Capture the cell that displays the provided text and extract its [X, Y] central coordinate. 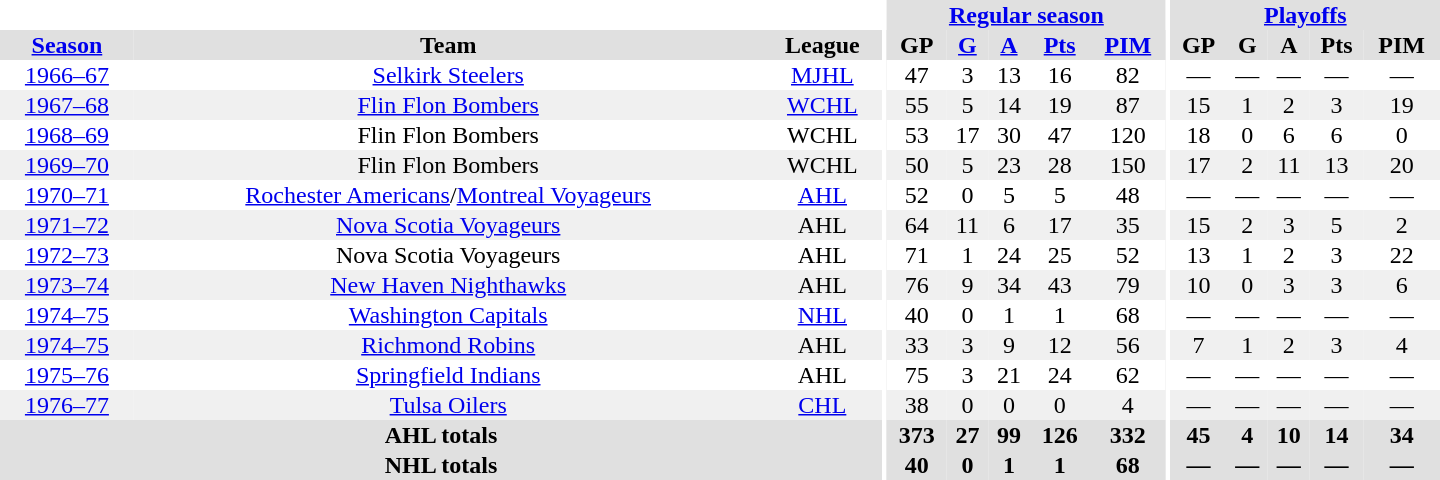
82 [1128, 75]
Team [448, 45]
30 [1009, 135]
79 [1128, 285]
45 [1199, 435]
28 [1060, 165]
1970–71 [67, 195]
1968–69 [67, 135]
56 [1128, 345]
87 [1128, 105]
21 [1009, 375]
64 [917, 225]
126 [1060, 435]
Selkirk Steelers [448, 75]
18 [1199, 135]
16 [1060, 75]
Regular season [1026, 15]
MJHL [822, 75]
7 [1199, 345]
62 [1128, 375]
38 [917, 405]
AHL totals [441, 435]
20 [1402, 165]
33 [917, 345]
Rochester Americans/Montreal Voyageurs [448, 195]
Tulsa Oilers [448, 405]
Washington Capitals [448, 315]
1967–68 [67, 105]
NHL [822, 315]
Richmond Robins [448, 345]
53 [917, 135]
22 [1402, 255]
332 [1128, 435]
New Haven Nighthawks [448, 285]
League [822, 45]
71 [917, 255]
1969–70 [67, 165]
99 [1009, 435]
43 [1060, 285]
CHL [822, 405]
48 [1128, 195]
23 [1009, 165]
1971–72 [67, 225]
50 [917, 165]
25 [1060, 255]
27 [968, 435]
Season [67, 45]
1973–74 [67, 285]
1976–77 [67, 405]
NHL totals [441, 465]
76 [917, 285]
75 [917, 375]
35 [1128, 225]
150 [1128, 165]
55 [917, 105]
120 [1128, 135]
1972–73 [67, 255]
12 [1060, 345]
1975–76 [67, 375]
373 [917, 435]
Springfield Indians [448, 375]
Playoffs [1306, 15]
1966–67 [67, 75]
